From the cell containing the given text, extract its center point as (X, Y) coordinate. 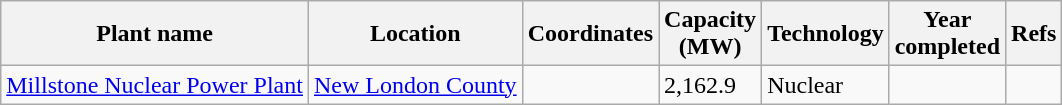
Refs (1034, 34)
Nuclear (826, 85)
2,162.9 (710, 85)
Yearcompleted (947, 34)
Plant name (155, 34)
New London County (415, 85)
Technology (826, 34)
Location (415, 34)
Coordinates (590, 34)
Millstone Nuclear Power Plant (155, 85)
Capacity(MW) (710, 34)
